Scan for the cell matching the given text and deliver its [X, Y] coordinate at center. 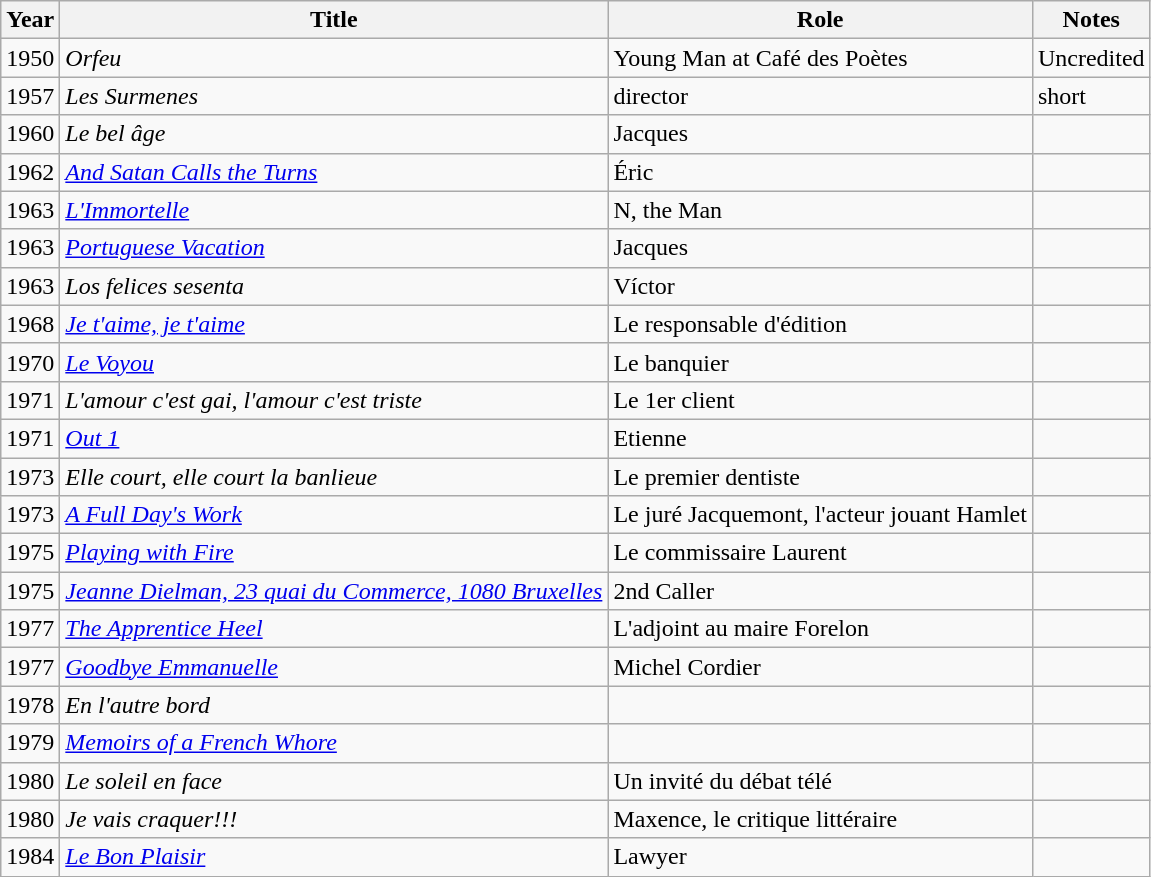
N, the Man [820, 210]
Éric [820, 172]
Michel Cordier [820, 667]
Víctor [820, 286]
Portuguese Vacation [334, 248]
1957 [30, 96]
Los felices sesenta [334, 286]
Le Voyou [334, 362]
Le commissaire Laurent [820, 553]
Le Bon Plaisir [334, 857]
Elle court, elle court la banlieue [334, 477]
1979 [30, 743]
A Full Day's Work [334, 515]
1950 [30, 58]
2nd Caller [820, 591]
Le 1er client [820, 400]
The Apprentice Heel [334, 629]
1984 [30, 857]
Memoirs of a French Whore [334, 743]
Le soleil en face [334, 781]
Notes [1091, 20]
Goodbye Emmanuelle [334, 667]
Je vais craquer!!! [334, 819]
Uncredited [1091, 58]
Le premier dentiste [820, 477]
director [820, 96]
Le juré Jacquemont, l'acteur jouant Hamlet [820, 515]
Lawyer [820, 857]
Out 1 [334, 438]
Le responsable d'édition [820, 324]
Jeanne Dielman, 23 quai du Commerce, 1080 Bruxelles [334, 591]
Young Man at Café des Poètes [820, 58]
Orfeu [334, 58]
Year [30, 20]
Role [820, 20]
1960 [30, 134]
Je t'aime, je t'aime [334, 324]
Les Surmenes [334, 96]
Playing with Fire [334, 553]
1978 [30, 705]
L'adjoint au maire Forelon [820, 629]
Etienne [820, 438]
En l'autre bord [334, 705]
Maxence, le critique littéraire [820, 819]
1970 [30, 362]
Le bel âge [334, 134]
Un invité du débat télé [820, 781]
Le banquier [820, 362]
L'amour c'est gai, l'amour c'est triste [334, 400]
1962 [30, 172]
short [1091, 96]
1968 [30, 324]
And Satan Calls the Turns [334, 172]
L'Immortelle [334, 210]
Title [334, 20]
